Return the [X, Y] coordinate for the center point of the cell that contains the specified text.  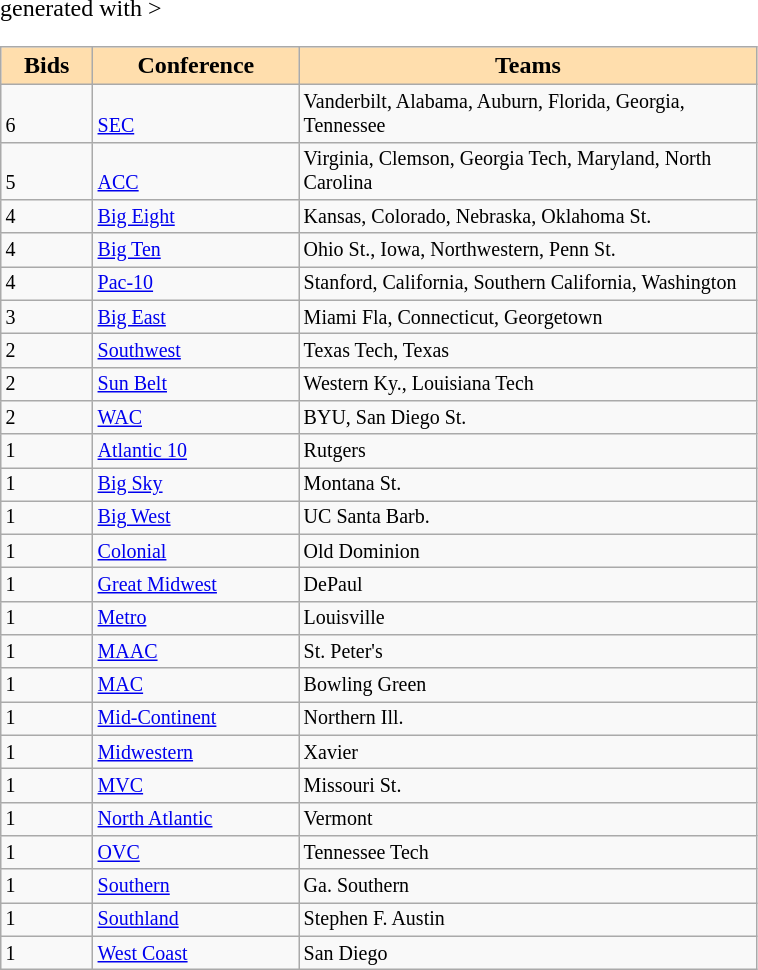
Midwestern [196, 752]
Southwest [196, 350]
Rutgers [528, 450]
Big Ten [196, 250]
MVC [196, 786]
5 [47, 170]
MAAC [196, 652]
DePaul [528, 584]
Teams [528, 66]
Bowling Green [528, 684]
Sun Belt [196, 384]
Atlantic 10 [196, 450]
ACC [196, 170]
Big Sky [196, 484]
Virginia, Clemson, Georgia Tech, Maryland, North Carolina [528, 170]
Texas Tech, Texas [528, 350]
Ga. Southern [528, 886]
Southland [196, 920]
MAC [196, 684]
Southern [196, 886]
Kansas, Colorado, Nebraska, Oklahoma St. [528, 216]
Xavier [528, 752]
Tennessee Tech [528, 852]
Stanford, California, Southern California, Washington [528, 284]
OVC [196, 852]
Conference [196, 66]
Metro [196, 618]
Missouri St. [528, 786]
Big Eight [196, 216]
Louisville [528, 618]
Vanderbilt, Alabama, Auburn, Florida, Georgia, Tennessee [528, 114]
St. Peter's [528, 652]
Stephen F. Austin [528, 920]
Old Dominion [528, 550]
Bids [47, 66]
WAC [196, 418]
6 [47, 114]
West Coast [196, 952]
Ohio St., Iowa, Northwestern, Penn St. [528, 250]
BYU, San Diego St. [528, 418]
Mid-Continent [196, 718]
Pac-10 [196, 284]
Miami Fla, Connecticut, Georgetown [528, 316]
3 [47, 316]
Western Ky., Louisiana Tech [528, 384]
SEC [196, 114]
Great Midwest [196, 584]
UC Santa Barb. [528, 518]
Montana St. [528, 484]
San Diego [528, 952]
Big East [196, 316]
Big West [196, 518]
North Atlantic [196, 818]
Vermont [528, 818]
Colonial [196, 550]
Northern Ill. [528, 718]
